Pinpoint the cell where the given text exists, returning its [x, y] midpoint coordinate. 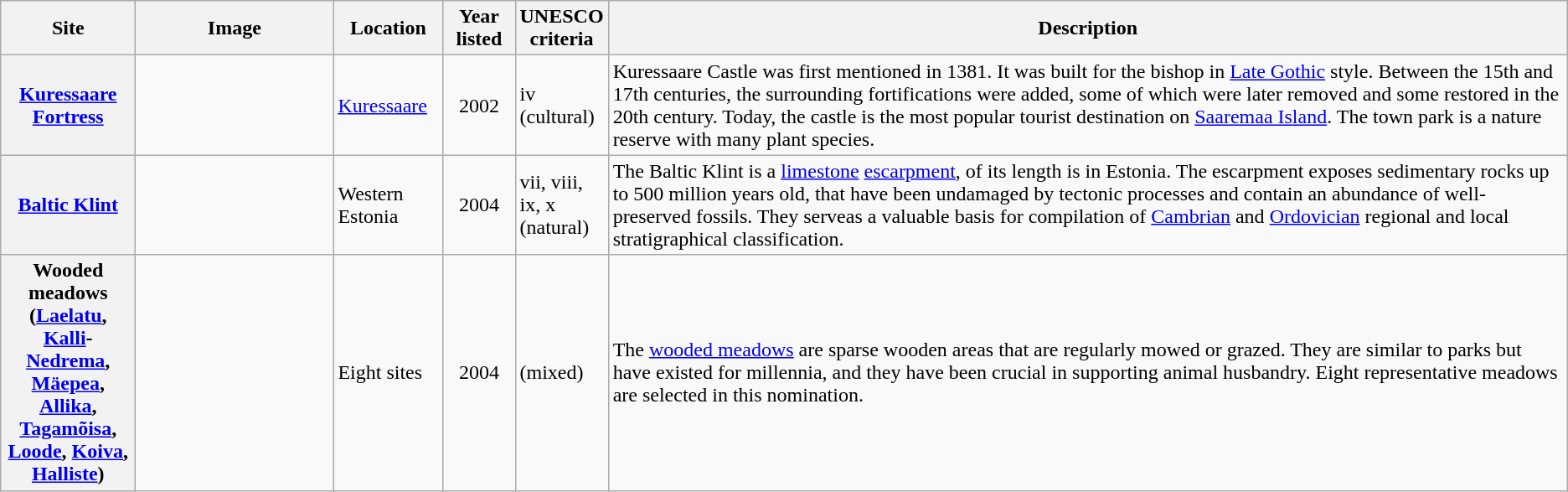
vii, viii, ix, x (natural) [561, 205]
Site [69, 28]
Location [389, 28]
Description [1087, 28]
iv (cultural) [561, 106]
Baltic Klint [69, 205]
Year listed [479, 28]
Image [235, 28]
(mixed) [561, 372]
UNESCO criteria [561, 28]
Western Estonia [389, 205]
Kuressaare Fortress [69, 106]
Kuressaare [389, 106]
Wooded meadows (Laelatu, Kalli-Nedrema, Mäepea, Allika, Tagamõisa, Loode, Koiva, Halliste) [69, 372]
Eight sites [389, 372]
2002 [479, 106]
